From the cell containing the given text, extract its center point as (X, Y) coordinate. 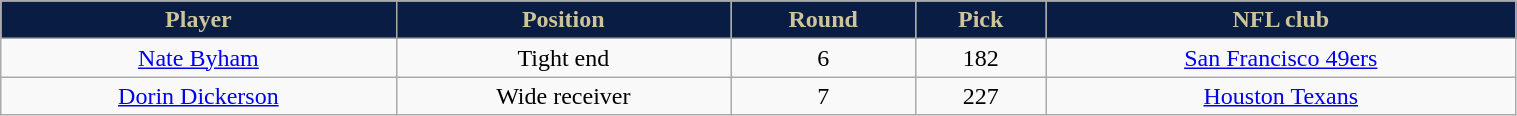
Round (824, 20)
227 (981, 96)
Houston Texans (1281, 96)
Wide receiver (564, 96)
NFL club (1281, 20)
Position (564, 20)
San Francisco 49ers (1281, 58)
Dorin Dickerson (198, 96)
Pick (981, 20)
Tight end (564, 58)
Nate Byham (198, 58)
182 (981, 58)
7 (824, 96)
6 (824, 58)
Player (198, 20)
